Find where the given text appears and provide that cell's center as (X, Y) coordinate. 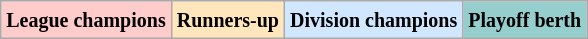
League champions (86, 20)
Runners-up (228, 20)
Playoff berth (525, 20)
Division champions (374, 20)
